Provide the [X, Y] coordinate of the cell's center where the given text is located.  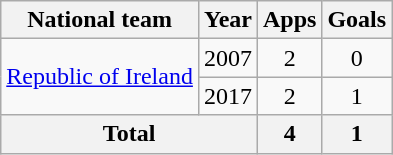
Year [228, 20]
Total [130, 134]
Apps [289, 20]
National team [100, 20]
2017 [228, 96]
2007 [228, 58]
Goals [357, 20]
Republic of Ireland [100, 77]
4 [289, 134]
0 [357, 58]
